Detect which cell encompasses the target text, then output its [x, y] center coordinate. 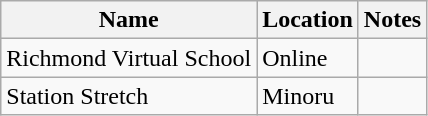
Station Stretch [129, 96]
Online [308, 58]
Notes [392, 20]
Richmond Virtual School [129, 58]
Location [308, 20]
Name [129, 20]
Minoru [308, 96]
